Find where the given text appears and provide that cell's center as (X, Y) coordinate. 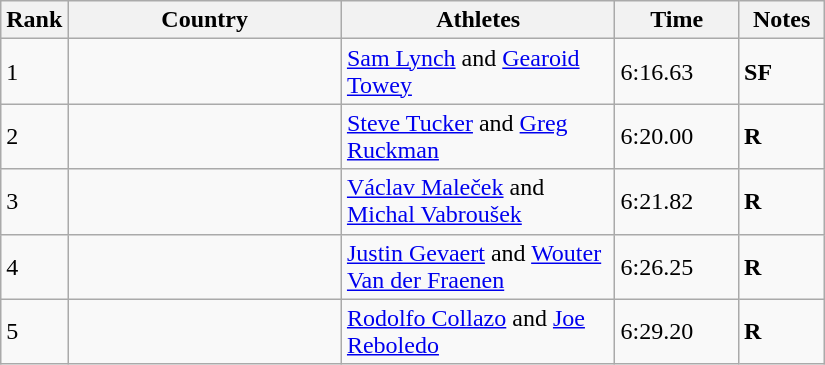
1 (34, 72)
6:26.25 (677, 266)
Steve Tucker and Greg Ruckman (478, 136)
6:20.00 (677, 136)
3 (34, 202)
6:21.82 (677, 202)
6:16.63 (677, 72)
SF (782, 72)
Václav Maleček and Michal Vabroušek (478, 202)
5 (34, 332)
Athletes (478, 20)
4 (34, 266)
Country (205, 20)
Time (677, 20)
6:29.20 (677, 332)
Justin Gevaert and Wouter Van der Fraenen (478, 266)
2 (34, 136)
Notes (782, 20)
Rodolfo Collazo and Joe Reboledo (478, 332)
Sam Lynch and Gearoid Towey (478, 72)
Rank (34, 20)
